From the cell containing the given text, extract its center point as (x, y) coordinate. 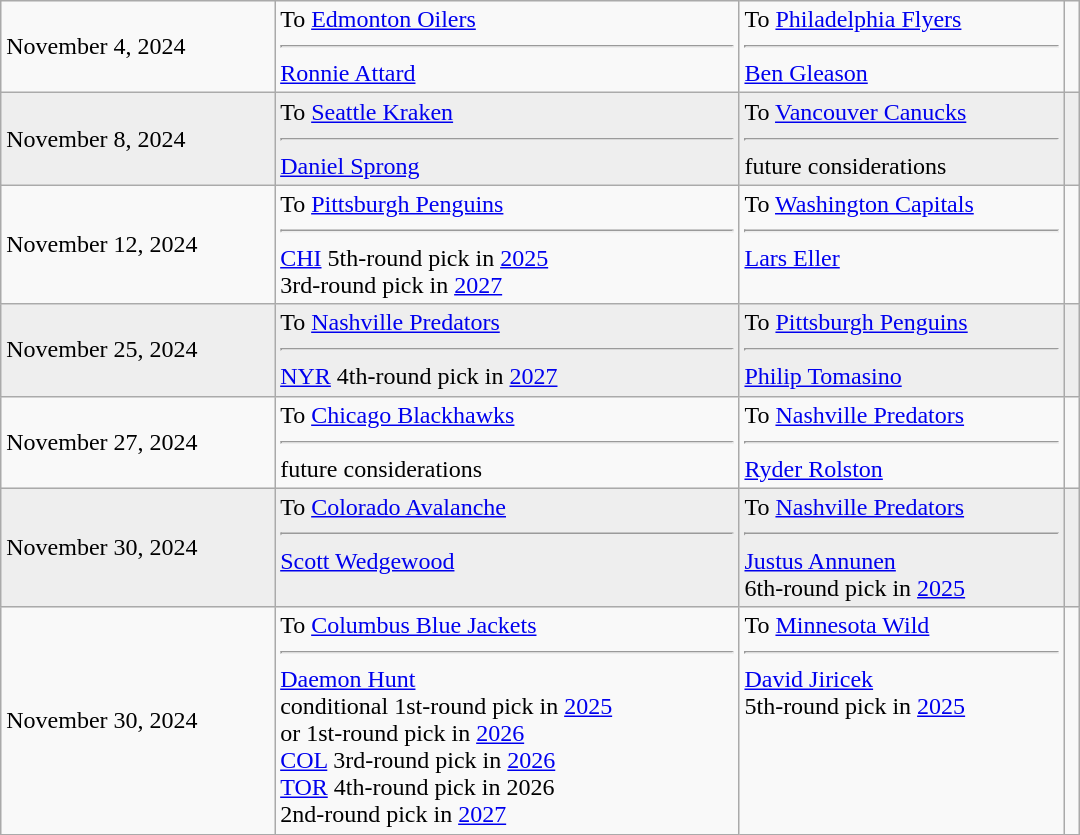
November 27, 2024 (138, 442)
To Colorado AvalancheScott Wedgewood (507, 548)
To Washington CapitalsLars Eller (902, 244)
To Nashville PredatorsJustus Annunen6th-round pick in 2025 (902, 548)
To Pittsburgh PenguinsCHI 5th-round pick in 20253rd-round pick in 2027 (507, 244)
To Nashville PredatorsRyder Rolston (902, 442)
To Seattle KrakenDaniel Sprong (507, 139)
To Chicago Blackhawksfuture considerations (507, 442)
To Pittsburgh PenguinsPhilip Tomasino (902, 350)
To Philadelphia FlyersBen Gleason (902, 47)
November 12, 2024 (138, 244)
November 4, 2024 (138, 47)
To Nashville PredatorsNYR 4th-round pick in 2027 (507, 350)
To Edmonton OilersRonnie Attard (507, 47)
November 25, 2024 (138, 350)
November 8, 2024 (138, 139)
To Vancouver Canucksfuture considerations (902, 139)
To Minnesota WildDavid Jiricek5th-round pick in 2025 (902, 720)
